Return (X, Y) of the center of cell containing provided text 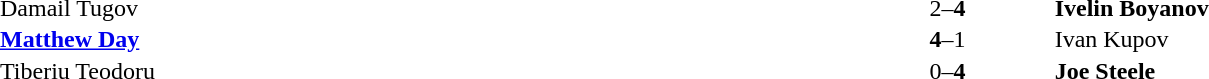
4–1 (947, 39)
